Determine the [x, y] coordinate at the center of the cell enclosing the given text.  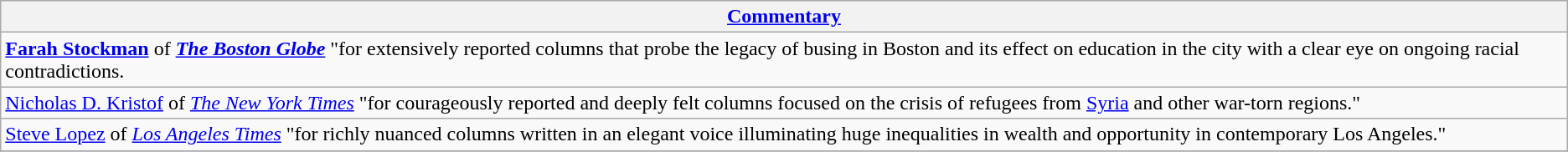
Commentary [784, 17]
